Locate the cell with the specified text and output its [X, Y] center coordinate. 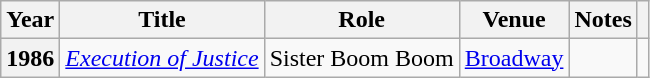
Role [362, 20]
Year [30, 20]
Title [162, 20]
Broadway [514, 58]
1986 [30, 58]
Sister Boom Boom [362, 58]
Notes [603, 20]
Venue [514, 20]
Execution of Justice [162, 58]
